From the cell containing the given text, extract its center point as (X, Y) coordinate. 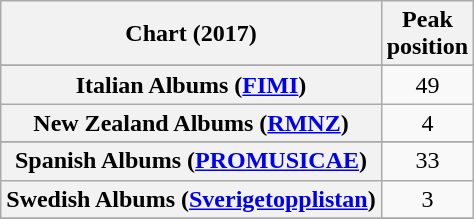
4 (427, 123)
New Zealand Albums (RMNZ) (191, 123)
3 (427, 199)
Chart (2017) (191, 34)
49 (427, 85)
Spanish Albums (PROMUSICAE) (191, 161)
33 (427, 161)
Peak position (427, 34)
Swedish Albums (Sverigetopplistan) (191, 199)
Italian Albums (FIMI) (191, 85)
